Pinpoint the cell where the given text exists, returning its [x, y] midpoint coordinate. 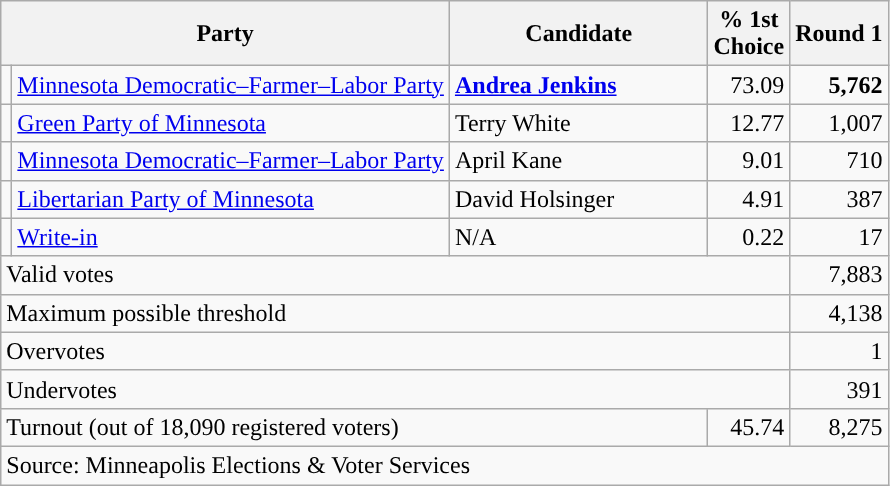
17 [839, 237]
Candidate [578, 34]
Libertarian Party of Minnesota [231, 199]
Source: Minneapolis Elections & Voter Services [444, 465]
12.77 [749, 123]
Turnout (out of 18,090 registered voters) [354, 427]
1 [839, 351]
Terry White [578, 123]
David Holsinger [578, 199]
710 [839, 161]
Valid votes [396, 275]
5,762 [839, 85]
Write-in [231, 237]
4.91 [749, 199]
Party [226, 34]
Andrea Jenkins [578, 85]
1,007 [839, 123]
Green Party of Minnesota [231, 123]
0.22 [749, 237]
Overvotes [396, 351]
4,138 [839, 313]
Maximum possible threshold [396, 313]
Round 1 [839, 34]
45.74 [749, 427]
391 [839, 389]
73.09 [749, 85]
7,883 [839, 275]
9.01 [749, 161]
April Kane [578, 161]
N/A [578, 237]
8,275 [839, 427]
387 [839, 199]
% 1stChoice [749, 34]
Undervotes [396, 389]
